Capture the cell that displays the provided text and extract its [x, y] central coordinate. 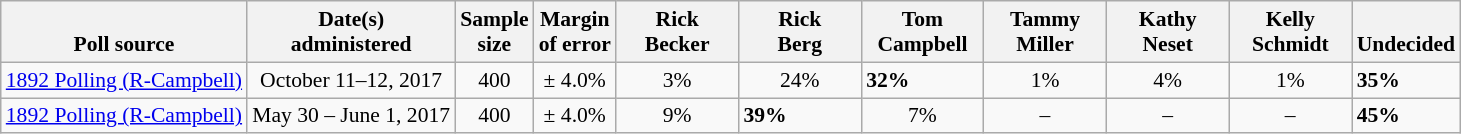
3% [678, 80]
9% [678, 116]
Samplesize [494, 32]
Undecided [1406, 32]
May 30 – June 1, 2017 [351, 116]
Poll source [124, 32]
TomCampbell [922, 32]
Date(s)administered [351, 32]
KellySchmidt [1290, 32]
RickBerg [800, 32]
35% [1406, 80]
RickBecker [678, 32]
7% [922, 116]
October 11–12, 2017 [351, 80]
KathyNeset [1168, 32]
TammyMiller [1046, 32]
24% [800, 80]
Marginof error [575, 32]
39% [800, 116]
32% [922, 80]
45% [1406, 116]
4% [1168, 80]
